Provide the (X, Y) coordinate of the cell's center where the given text is located.  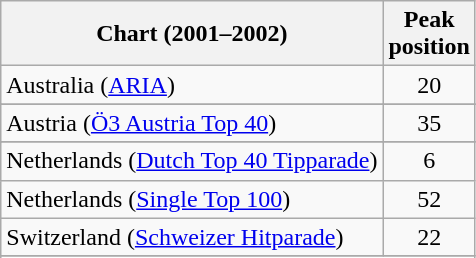
22 (429, 237)
52 (429, 199)
6 (429, 161)
Netherlands (Dutch Top 40 Tipparade) (192, 161)
35 (429, 123)
Chart (2001–2002) (192, 34)
Switzerland (Schweizer Hitparade) (192, 237)
Netherlands (Single Top 100) (192, 199)
Australia (ARIA) (192, 85)
Peakposition (429, 34)
Austria (Ö3 Austria Top 40) (192, 123)
20 (429, 85)
